Detect which cell encompasses the target text, then output its (x, y) center coordinate. 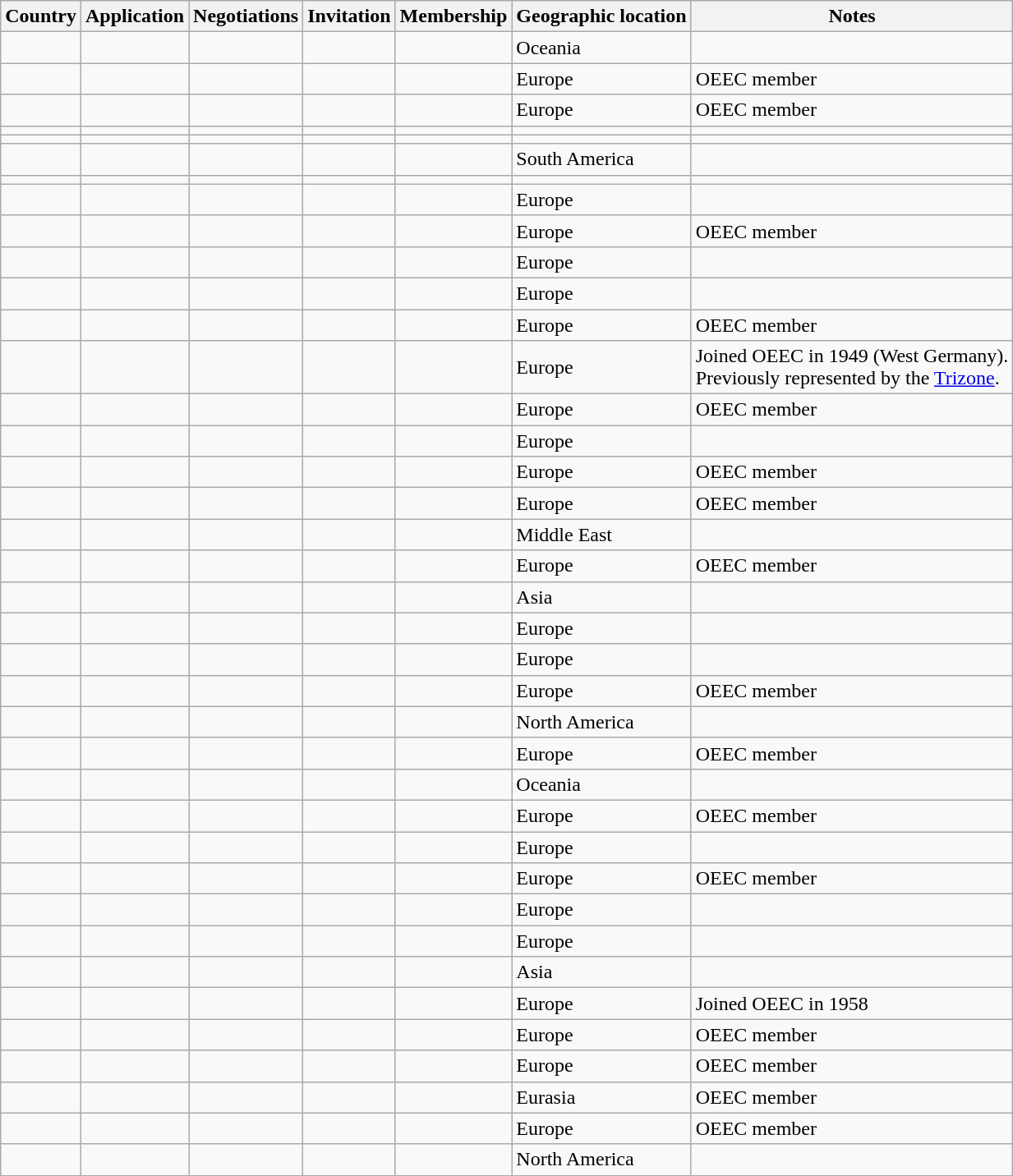
Notes (852, 16)
Membership (454, 16)
Eurasia (601, 1097)
Joined OEEC in 1958 (852, 1004)
Application (135, 16)
Country (41, 16)
Invitation (349, 16)
Geographic location (601, 16)
Negotiations (246, 16)
South America (601, 159)
Joined OEEC in 1949 (West Germany).Previously represented by the Trizone. (852, 368)
Middle East (601, 535)
